Determine the (X, Y) coordinate at the center of the cell enclosing the given text.  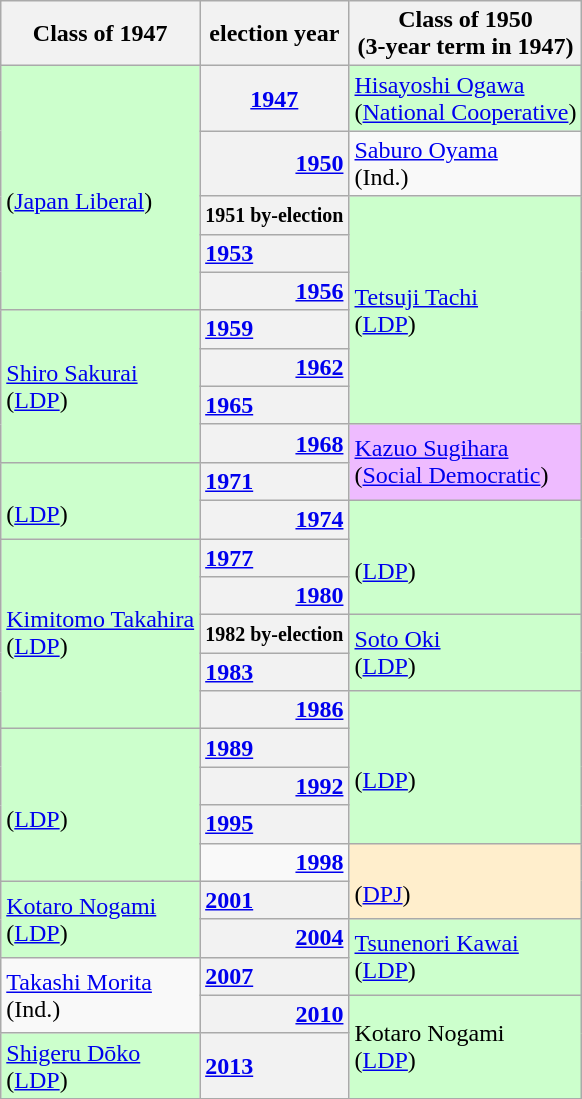
1962 (274, 367)
1983 (274, 672)
(Japan Liberal) (100, 188)
Class of 1950(3-year term in 1947) (466, 34)
Kimitomo Takahira(LDP) (100, 633)
1965 (274, 405)
2004 (274, 938)
Tsunenori Kawai(LDP) (466, 957)
Kazuo Sugihara(Social Democratic) (466, 462)
2007 (274, 976)
2001 (274, 900)
1956 (274, 291)
1971 (274, 481)
1986 (274, 710)
1995 (274, 824)
election year (274, 34)
Soto Oki(LDP) (466, 653)
1977 (274, 557)
1950 (274, 164)
2010 (274, 1014)
Hisayoshi Ogawa(National Cooperative) (466, 98)
2013 (274, 1066)
1998 (274, 862)
1992 (274, 786)
1968 (274, 443)
Tetsuji Tachi(LDP) (466, 310)
1951 by-election (274, 215)
1959 (274, 329)
1953 (274, 253)
1974 (274, 519)
Shiro Sakurai(LDP) (100, 386)
Saburo Oyama(Ind.) (466, 164)
Shigeru Dōko(LDP) (100, 1066)
1989 (274, 748)
Class of 1947 (100, 34)
1982 by-election (274, 634)
1947 (274, 98)
(DPJ) (466, 881)
Takashi Morita(Ind.) (100, 995)
1980 (274, 596)
